Find where the given text appears and provide that cell's center as [X, Y] coordinate. 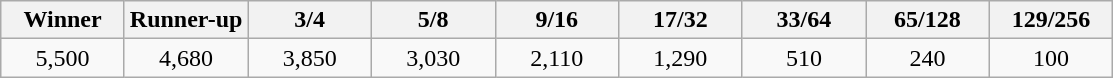
129/256 [1051, 20]
3,030 [433, 58]
17/32 [681, 20]
65/128 [928, 20]
9/16 [557, 20]
5,500 [63, 58]
Winner [63, 20]
1,290 [681, 58]
510 [804, 58]
240 [928, 58]
5/8 [433, 20]
2,110 [557, 58]
3,850 [310, 58]
Runner-up [186, 20]
33/64 [804, 20]
4,680 [186, 58]
100 [1051, 58]
3/4 [310, 20]
